Extract the (x, y) coordinate from the center of the cell holding the provided text.  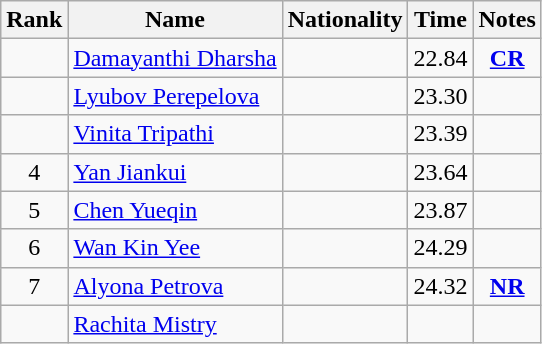
Alyona Petrova (175, 286)
23.30 (440, 96)
Notes (507, 20)
23.87 (440, 210)
Damayanthi Dharsha (175, 58)
4 (34, 172)
Yan Jiankui (175, 172)
22.84 (440, 58)
Name (175, 20)
6 (34, 248)
Vinita Tripathi (175, 134)
5 (34, 210)
Time (440, 20)
NR (507, 286)
CR (507, 58)
7 (34, 286)
24.29 (440, 248)
Rachita Mistry (175, 324)
23.39 (440, 134)
23.64 (440, 172)
Nationality (345, 20)
Chen Yueqin (175, 210)
Wan Kin Yee (175, 248)
Rank (34, 20)
Lyubov Perepelova (175, 96)
24.32 (440, 286)
